Identify which cell holds the provided text, then report its [X, Y] central coordinate. 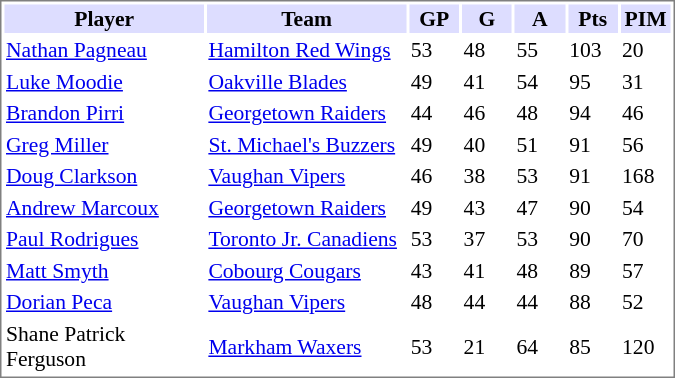
PIM [646, 18]
Cobourg Cougars [306, 270]
38 [487, 176]
40 [487, 144]
Andrew Marcoux [104, 208]
57 [646, 270]
70 [646, 239]
21 [487, 347]
A [540, 18]
G [487, 18]
St. Michael's Buzzers [306, 144]
20 [646, 50]
168 [646, 176]
Shane Patrick Ferguson [104, 347]
64 [540, 347]
89 [593, 270]
Matt Smyth [104, 270]
GP [434, 18]
Doug Clarkson [104, 176]
37 [487, 239]
Toronto Jr. Canadiens [306, 239]
Brandon Pirri [104, 113]
94 [593, 113]
56 [646, 144]
51 [540, 144]
Pts [593, 18]
Paul Rodrigues [104, 239]
95 [593, 82]
Oakville Blades [306, 82]
103 [593, 50]
Dorian Peca [104, 302]
47 [540, 208]
Markham Waxers [306, 347]
Hamilton Red Wings [306, 50]
120 [646, 347]
88 [593, 302]
52 [646, 302]
55 [540, 50]
Team [306, 18]
Player [104, 18]
Luke Moodie [104, 82]
31 [646, 82]
Greg Miller [104, 144]
85 [593, 347]
Nathan Pagneau [104, 50]
